For the text-containing cell, return its midpoint in (X, Y) coordinate format. 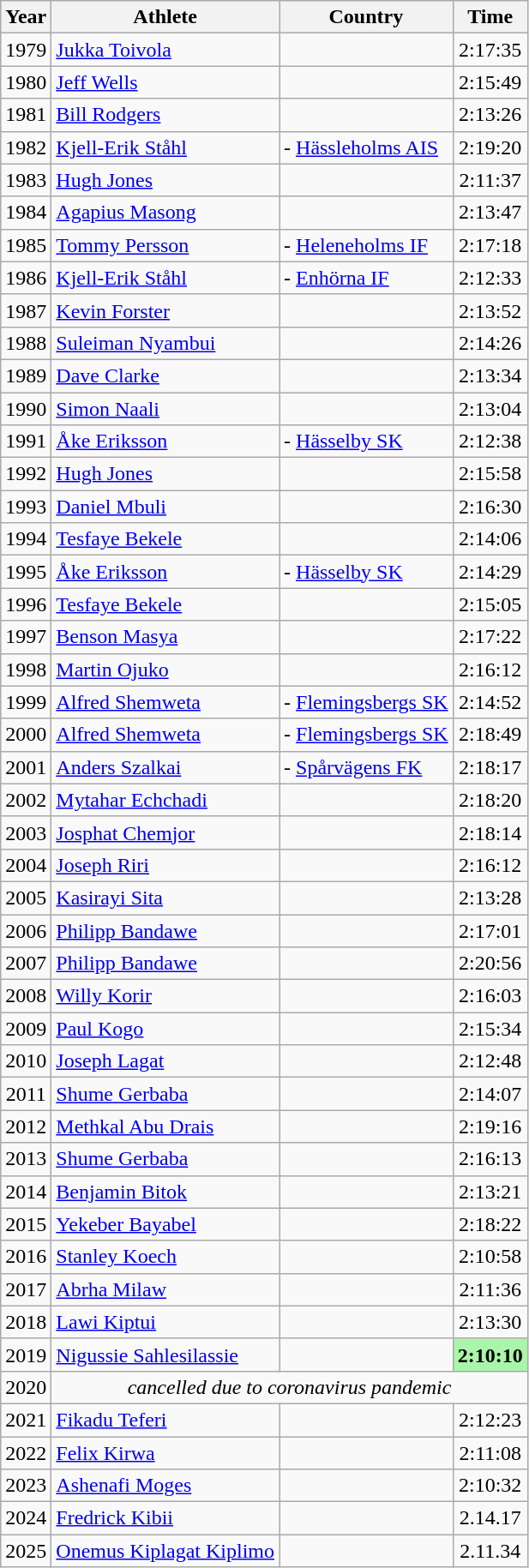
2:18:49 (490, 735)
2:13:34 (490, 375)
2:10:32 (490, 1486)
Joseph Lagat (165, 1061)
2014 (26, 1192)
2004 (26, 865)
1986 (26, 278)
2002 (26, 800)
2011 (26, 1094)
2:17:22 (490, 637)
Simon Naali (165, 409)
2:13:26 (490, 115)
2006 (26, 930)
1988 (26, 343)
Lawi Kiptui (165, 1322)
1990 (26, 409)
Year (26, 17)
Martin Ojuko (165, 670)
Mytahar Echchadi (165, 800)
Anders Szalkai (165, 767)
2:14:06 (490, 539)
1987 (26, 310)
- Hässleholms AIS (367, 147)
2.14.17 (490, 1518)
2009 (26, 1029)
Time (490, 17)
2:13:28 (490, 898)
1997 (26, 637)
Nigussie Sahlesilassie (165, 1355)
2018 (26, 1322)
2:15:58 (490, 474)
2005 (26, 898)
2:18:14 (490, 832)
2021 (26, 1420)
2:17:35 (490, 50)
Suleiman Nyambui (165, 343)
2:17:01 (490, 930)
2001 (26, 767)
1982 (26, 147)
1991 (26, 442)
1989 (26, 375)
Country (367, 17)
Joseph Riri (165, 865)
2019 (26, 1355)
2:18:17 (490, 767)
Abrha Milaw (165, 1289)
Methkal Abu Drais (165, 1126)
2:12:33 (490, 278)
2010 (26, 1061)
- Heleneholms IF (367, 245)
2:13:30 (490, 1322)
Dave Clarke (165, 375)
Felix Kirwa (165, 1453)
2:12:23 (490, 1420)
2:17:18 (490, 245)
2:11:37 (490, 180)
2024 (26, 1518)
2:12:48 (490, 1061)
Athlete (165, 17)
2:11:08 (490, 1453)
1995 (26, 572)
2:10:58 (490, 1257)
1983 (26, 180)
2:18:22 (490, 1224)
1994 (26, 539)
1979 (26, 50)
2023 (26, 1486)
2:13:21 (490, 1192)
Josphat Chemjor (165, 832)
Willy Korir (165, 996)
2:19:20 (490, 147)
2022 (26, 1453)
2:12:38 (490, 442)
2.11.34 (490, 1551)
1999 (26, 702)
Yekeber Bayabel (165, 1224)
2:13:52 (490, 310)
2:11:36 (490, 1289)
2:14:26 (490, 343)
2:16:03 (490, 996)
2020 (26, 1387)
- Spårvägens FK (367, 767)
1993 (26, 507)
2017 (26, 1289)
2:14:07 (490, 1094)
Daniel Mbuli (165, 507)
1980 (26, 82)
Jukka Toivola (165, 50)
Kasirayi Sita (165, 898)
2015 (26, 1224)
Benjamin Bitok (165, 1192)
2:20:56 (490, 964)
cancelled due to coronavirus pandemic (290, 1387)
2016 (26, 1257)
2007 (26, 964)
Ashenafi Moges (165, 1486)
2:16:30 (490, 507)
Jeff Wells (165, 82)
2:18:20 (490, 800)
2:10:10 (490, 1355)
2003 (26, 832)
Paul Kogo (165, 1029)
2013 (26, 1159)
Tommy Persson (165, 245)
Kevin Forster (165, 310)
Fikadu Teferi (165, 1420)
2:15:49 (490, 82)
2:15:05 (490, 604)
2012 (26, 1126)
2:16:13 (490, 1159)
1998 (26, 670)
2:13:04 (490, 409)
2:14:29 (490, 572)
Benson Masya (165, 637)
2008 (26, 996)
2025 (26, 1551)
Bill Rodgers (165, 115)
2:13:47 (490, 213)
- Enhörna IF (367, 278)
1984 (26, 213)
2000 (26, 735)
Agapius Masong (165, 213)
1981 (26, 115)
Fredrick Kibii (165, 1518)
2:19:16 (490, 1126)
1992 (26, 474)
1996 (26, 604)
2:14:52 (490, 702)
Stanley Koech (165, 1257)
Onemus Kiplagat Kiplimo (165, 1551)
1985 (26, 245)
2:15:34 (490, 1029)
